Return [X, Y] of the center of cell containing provided text 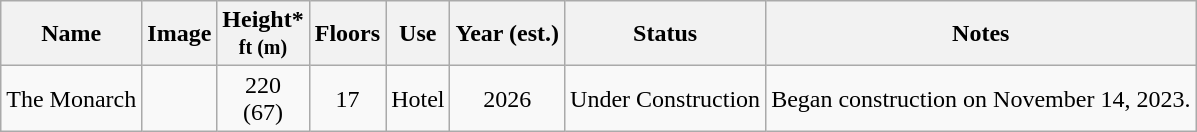
Height*ft (m) [263, 34]
Began construction on November 14, 2023. [981, 98]
Use [418, 34]
Hotel [418, 98]
Year (est.) [508, 34]
Status [666, 34]
Notes [981, 34]
Floors [347, 34]
The Monarch [72, 98]
220(67) [263, 98]
2026 [508, 98]
Under Construction [666, 98]
17 [347, 98]
Image [180, 34]
Name [72, 34]
